Return [X, Y] of the center of cell containing provided text 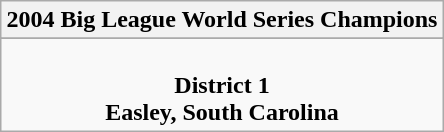
District 1 Easley, South Carolina [222, 85]
2004 Big League World Series Champions [222, 20]
